Provide the (x, y) coordinate of the cell's center where the given text is located.  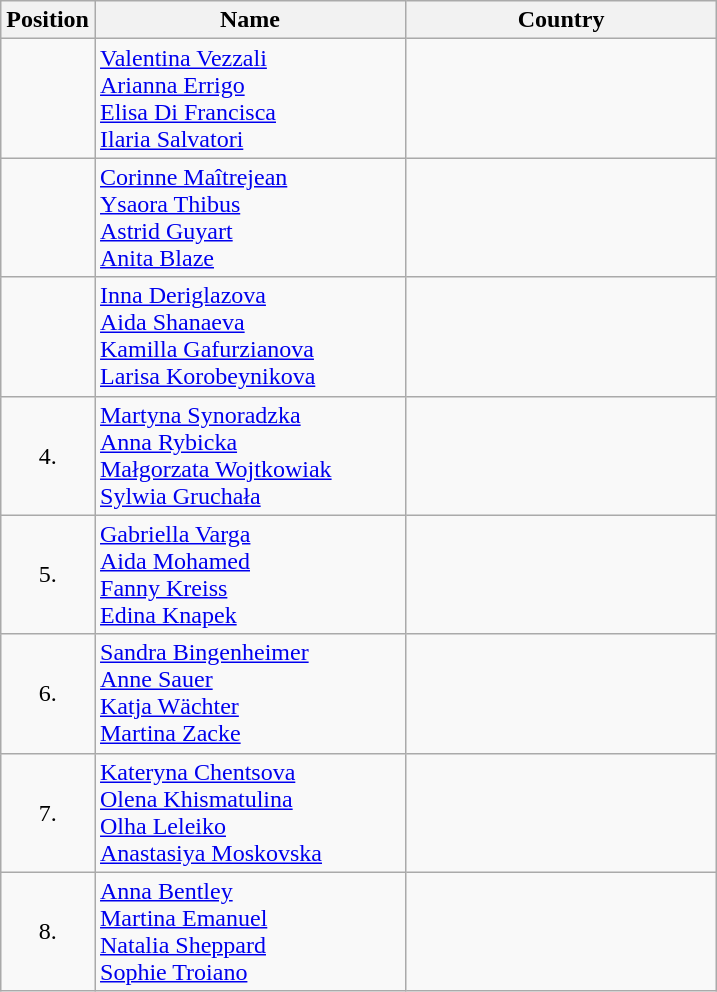
Sandra BingenheimerAnne SauerKatja WächterMartina Zacke (250, 694)
Anna BentleyMartina EmanuelNatalia SheppardSophie Troiano (250, 932)
Corinne MaîtrejeanYsaora ThibusAstrid GuyartAnita Blaze (250, 218)
7. (48, 812)
Martyna SynoradzkaAnna RybickaMałgorzata WojtkowiakSylwia Gruchała (250, 456)
Position (48, 20)
8. (48, 932)
4. (48, 456)
Valentina VezzaliArianna ErrigoElisa Di FranciscaIlaria Salvatori (250, 98)
Name (250, 20)
Country (562, 20)
Gabriella VargaAida MohamedFanny KreissEdina Knapek (250, 574)
6. (48, 694)
Kateryna ChentsovaOlena KhismatulinaOlha LeleikoAnastasiya Moskovska (250, 812)
Inna DeriglazovaAida ShanaevaKamilla GafurzianovaLarisa Korobeynikova (250, 336)
5. (48, 574)
